Capture the cell that displays the provided text and extract its (x, y) central coordinate. 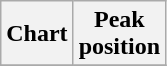
Chart (37, 34)
Peakposition (119, 34)
